Locate the cell with the specified text and output its [X, Y] center coordinate. 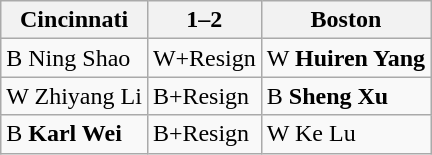
W Huiren Yang [346, 58]
Cincinnati [74, 20]
W Ke Lu [346, 134]
B Karl Wei [74, 134]
W Zhiyang Li [74, 96]
B Ning Shao [74, 58]
B Sheng Xu [346, 96]
W+Resign [204, 58]
Boston [346, 20]
1–2 [204, 20]
